Search for the cell housing the specified text and yield its (X, Y) center coordinate. 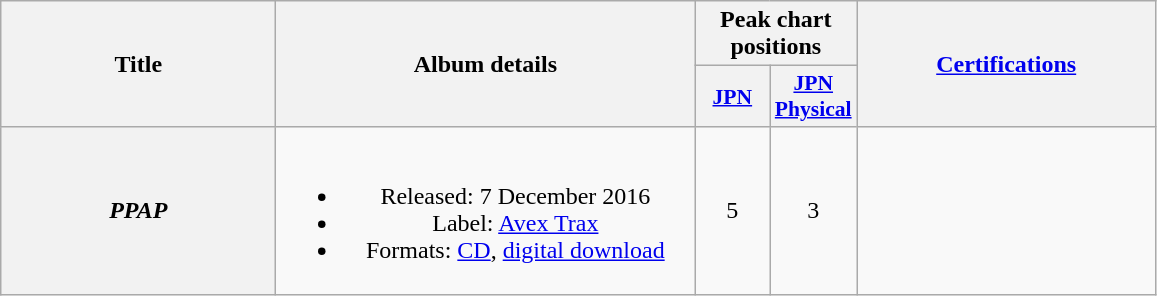
Peak chart positions (776, 34)
JPNPhysical (814, 96)
Album details (486, 64)
Released: 7 December 2016Label: Avex TraxFormats: CD, digital download (486, 210)
PPAP (138, 210)
3 (814, 210)
Title (138, 64)
Certifications (1006, 64)
5 (732, 210)
JPN (732, 96)
